Locate the cell with the specified text and output its (X, Y) center coordinate. 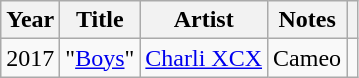
Charli XCX (204, 58)
Notes (308, 20)
"Boys" (100, 58)
Title (100, 20)
Cameo (308, 58)
2017 (30, 58)
Artist (204, 20)
Year (30, 20)
